Identify which cell holds the provided text, then report its [x, y] central coordinate. 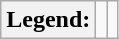
Legend: [48, 20]
